Output the (x, y) coordinate of the center of the cell containing the given text.  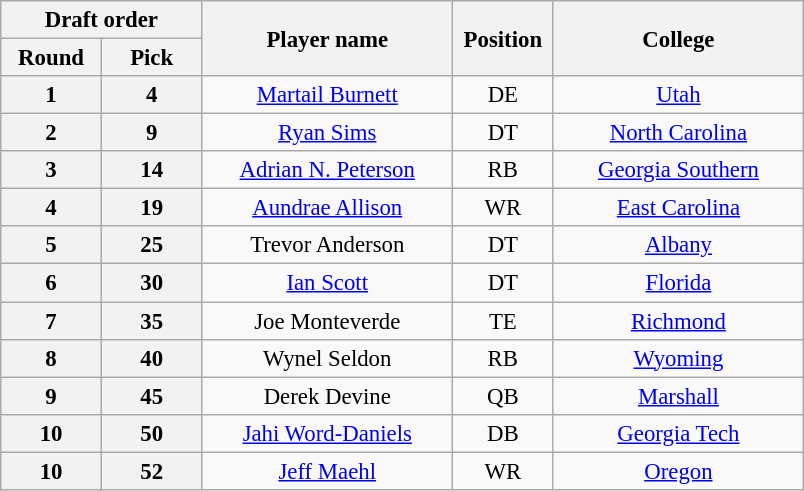
Oregon (678, 471)
Ian Scott (328, 283)
Utah (678, 95)
8 (52, 358)
Position (504, 38)
19 (152, 208)
East Carolina (678, 208)
Albany (678, 245)
Jahi Word-Daniels (328, 433)
2 (52, 133)
North Carolina (678, 133)
Player name (328, 38)
7 (52, 321)
Wyoming (678, 358)
Joe Monteverde (328, 321)
Ryan Sims (328, 133)
Marshall (678, 396)
College (678, 38)
Jeff Maehl (328, 471)
35 (152, 321)
Derek Devine (328, 396)
Richmond (678, 321)
25 (152, 245)
52 (152, 471)
45 (152, 396)
30 (152, 283)
QB (504, 396)
Aundrae Allison (328, 208)
6 (52, 283)
Adrian N. Peterson (328, 170)
Georgia Tech (678, 433)
TE (504, 321)
5 (52, 245)
3 (52, 170)
Round (52, 58)
Draft order (102, 20)
Martail Burnett (328, 95)
40 (152, 358)
DB (504, 433)
50 (152, 433)
Georgia Southern (678, 170)
Wynel Seldon (328, 358)
1 (52, 95)
Trevor Anderson (328, 245)
14 (152, 170)
Florida (678, 283)
DE (504, 95)
Pick (152, 58)
